Extract the (x, y) coordinate from the center of the cell holding the provided text.  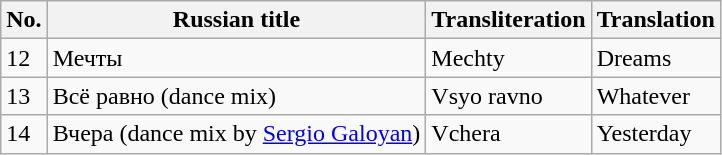
Russian title (236, 20)
Transliteration (508, 20)
Dreams (656, 58)
Yesterday (656, 134)
Mechty (508, 58)
Vchera (508, 134)
14 (24, 134)
Вчера (dance mix by Sergio Galoyan) (236, 134)
Мечты (236, 58)
13 (24, 96)
Всё равно (dance mix) (236, 96)
Vsyo ravno (508, 96)
Translation (656, 20)
12 (24, 58)
Whatever (656, 96)
No. (24, 20)
